Identify which cell holds the provided text, then report its (x, y) central coordinate. 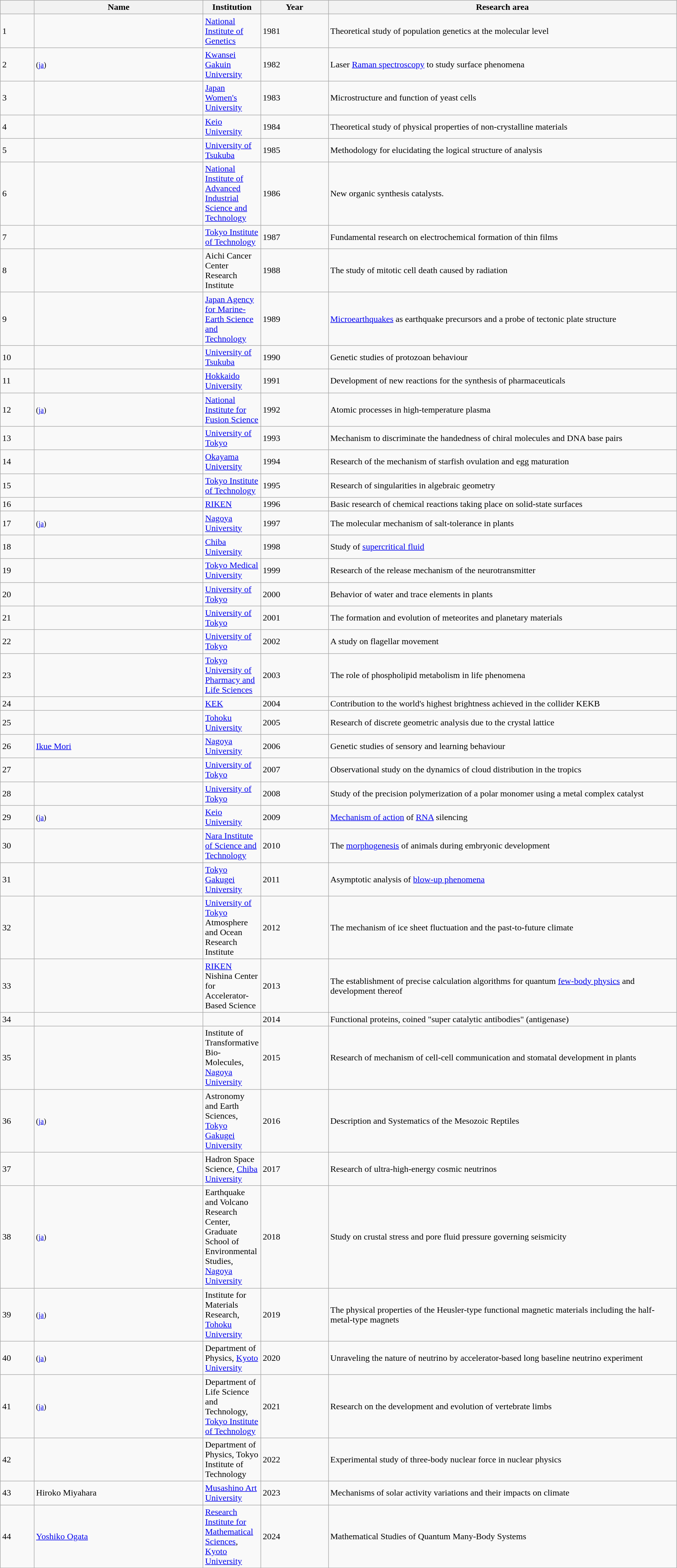
Yoshiko Ogata (119, 1536)
28 (17, 793)
1985 (295, 150)
New organic synthesis catalysts. (503, 194)
2006 (295, 746)
40 (17, 1358)
35 (17, 1057)
Mechanism of action of RNA silencing (503, 817)
Mechanism to discriminate the handedness of chiral molecules and DNA base pairs (503, 438)
Japan Agency for Marine-Earth Science and Technology (232, 319)
42 (17, 1459)
Asymptotic analysis of blow-up phenomena (503, 879)
Methodology for elucidating the logical structure of analysis (503, 150)
43 (17, 1493)
21 (17, 618)
Tohoku University (232, 722)
1999 (295, 570)
Genetic studies of sensory and learning behaviour (503, 746)
15 (17, 486)
RIKEN Nishina Center for Accelerator-Based Science (232, 986)
Atomic processes in high-temperature plasma (503, 409)
2024 (295, 1536)
Institute of Transformative Bio-Molecules, Nagoya University (232, 1057)
Study of supercritical fluid (503, 547)
1994 (295, 462)
2016 (295, 1121)
2002 (295, 642)
Experimental study of three-body nuclear force in nuclear physics (503, 1459)
17 (17, 523)
1996 (295, 504)
Study on crustal stress and pore fluid pressure governing seismicity (503, 1237)
Department of Physics, Kyoto University (232, 1358)
Institution (232, 7)
Basic research of chemical reactions taking place on solid-state surfaces (503, 504)
The morphogenesis of animals during embryonic development (503, 846)
20 (17, 594)
2020 (295, 1358)
1997 (295, 523)
Tokyo Medical University (232, 570)
16 (17, 504)
1983 (295, 98)
1987 (295, 237)
Observational study on the dynamics of cloud distribution in the tropics (503, 770)
Research area (503, 7)
Musashino Art University (232, 1493)
Genetic studies of protozoan behaviour (503, 357)
6 (17, 194)
Research on the development and evolution of vertebrate limbs (503, 1406)
1986 (295, 194)
National Institute for Fusion Science (232, 409)
Fundamental research on electrochemical formation of thin films (503, 237)
Ikue Mori (119, 746)
36 (17, 1121)
1989 (295, 319)
1 (17, 31)
Japan Women's University (232, 98)
Behavior of water and trace elements in plants (503, 594)
5 (17, 150)
2021 (295, 1406)
1988 (295, 270)
Department of Physics, Tokyo Institute of Technology (232, 1459)
National Institute of Genetics (232, 31)
2019 (295, 1315)
The study of mitotic cell death caused by radiation (503, 270)
32 (17, 928)
Earthquake and Volcano Research Center, Graduate School of Environmental Studies, Nagoya University (232, 1237)
Name (119, 7)
27 (17, 770)
Microearthquakes as earthquake precursors and a probe of tectonic plate structure (503, 319)
24 (17, 704)
Research of singularities in algebraic geometry (503, 486)
Tokyo Gakugei University (232, 879)
11 (17, 381)
2015 (295, 1057)
Mathematical Studies of Quantum Many-Body Systems (503, 1536)
2000 (295, 594)
Hiroko Miyahara (119, 1493)
Theoretical study of population genetics at the molecular level (503, 31)
18 (17, 547)
Theoretical study of physical properties of non-crystalline materials (503, 127)
22 (17, 642)
Okayama University (232, 462)
2013 (295, 986)
38 (17, 1237)
1992 (295, 409)
Institute for Materials Research, Tohoku University (232, 1315)
30 (17, 846)
Research Institute for Mathematical Sciences, Kyoto University (232, 1536)
Tokyo University of Pharmacy and Life Sciences (232, 675)
Hokkaido University (232, 381)
Research of the release mechanism of the neurotransmitter (503, 570)
1991 (295, 381)
Study of the precision polymerization of a polar monomer using a metal complex catalyst (503, 793)
2008 (295, 793)
The physical properties of the Heusler-type functional magnetic materials including the half-metal-type magnets (503, 1315)
2004 (295, 704)
Functional proteins, coined "super catalytic antibodies" (antigenase) (503, 1019)
Aichi Cancer Center Research Institute (232, 270)
1981 (295, 31)
14 (17, 462)
KEK (232, 704)
National Institute of Advanced Industrial Science and Technology (232, 194)
Unraveling the nature of neutrino by accelerator-based long baseline neutrino experiment (503, 1358)
13 (17, 438)
2011 (295, 879)
Mechanisms of solar activity variations and their impacts on climate (503, 1493)
2 (17, 64)
Microstructure and function of yeast cells (503, 98)
Nara Institute of Science and Technology (232, 846)
25 (17, 722)
31 (17, 879)
Research of discrete geometric analysis due to the crystal lattice (503, 722)
Laser Raman spectroscopy to study surface phenomena (503, 64)
29 (17, 817)
Hadron Space Science, Chiba University (232, 1169)
Description and Systematics of the Mesozoic Reptiles (503, 1121)
Research of the mechanism of starfish ovulation and egg maturation (503, 462)
2001 (295, 618)
3 (17, 98)
Astronomy and Earth Sciences, Tokyo Gakugei University (232, 1121)
7 (17, 237)
Year (295, 7)
2017 (295, 1169)
2005 (295, 722)
The mechanism of ice sheet fluctuation and the past-to-future climate (503, 928)
2007 (295, 770)
37 (17, 1169)
34 (17, 1019)
2010 (295, 846)
8 (17, 270)
Research of mechanism of cell-cell communication and stomatal development in plants (503, 1057)
University of Tokyo Atmosphere and Ocean Research Institute (232, 928)
2023 (295, 1493)
12 (17, 409)
2022 (295, 1459)
1990 (295, 357)
1998 (295, 547)
Chiba University (232, 547)
41 (17, 1406)
19 (17, 570)
The molecular mechanism of salt-tolerance in plants (503, 523)
33 (17, 986)
Development of new reactions for the synthesis of pharmaceuticals (503, 381)
9 (17, 319)
23 (17, 675)
1995 (295, 486)
26 (17, 746)
2009 (295, 817)
The formation and evolution of meteorites and planetary materials (503, 618)
10 (17, 357)
RIKEN (232, 504)
Kwansei Gakuin University (232, 64)
39 (17, 1315)
2018 (295, 1237)
4 (17, 127)
1993 (295, 438)
Contribution to the world's highest brightness achieved in the collider KEKB (503, 704)
A study on flagellar movement (503, 642)
44 (17, 1536)
2003 (295, 675)
1984 (295, 127)
Department of Life Science and Technology, Tokyo Institute of Technology (232, 1406)
Research of ultra-high-energy cosmic neutrinos (503, 1169)
2014 (295, 1019)
1982 (295, 64)
2012 (295, 928)
The role of phospholipid metabolism in life phenomena (503, 675)
The establishment of precise calculation algorithms for quantum few-body physics and development thereof (503, 986)
